Pinpoint the cell where the given text exists, returning its [x, y] midpoint coordinate. 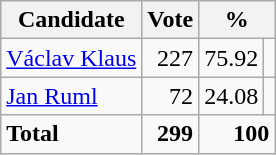
% [237, 20]
Total [72, 134]
Václav Klaus [72, 58]
100 [237, 134]
299 [170, 134]
24.08 [232, 96]
Jan Ruml [72, 96]
227 [170, 58]
75.92 [232, 58]
Vote [170, 20]
72 [170, 96]
Candidate [72, 20]
